Find where the given text appears and provide that cell's center as (X, Y) coordinate. 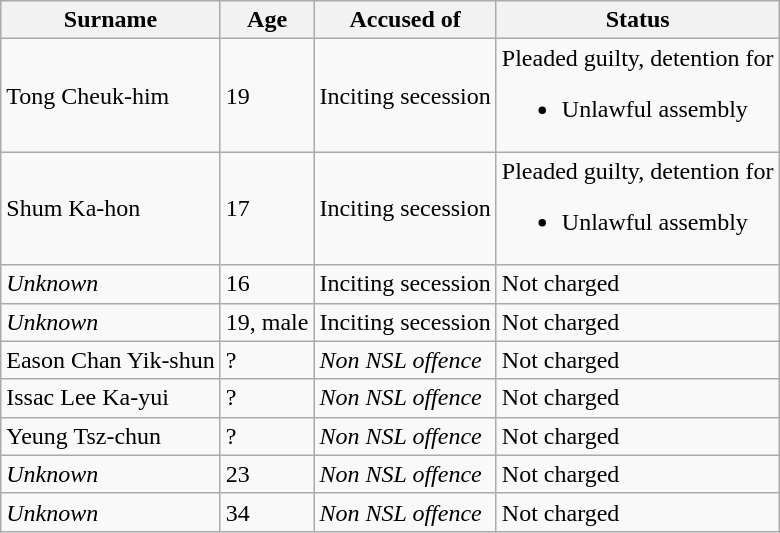
Surname (110, 20)
Shum Ka-hon (110, 208)
Eason Chan Yik-shun (110, 360)
Accused of (405, 20)
34 (267, 512)
19, male (267, 322)
17 (267, 208)
Age (267, 20)
Tong Cheuk-him (110, 96)
19 (267, 96)
Issac Lee Ka-yui (110, 398)
Yeung Tsz-chun (110, 436)
16 (267, 284)
Status (638, 20)
23 (267, 474)
